Locate the cell with the specified text and output its (x, y) center coordinate. 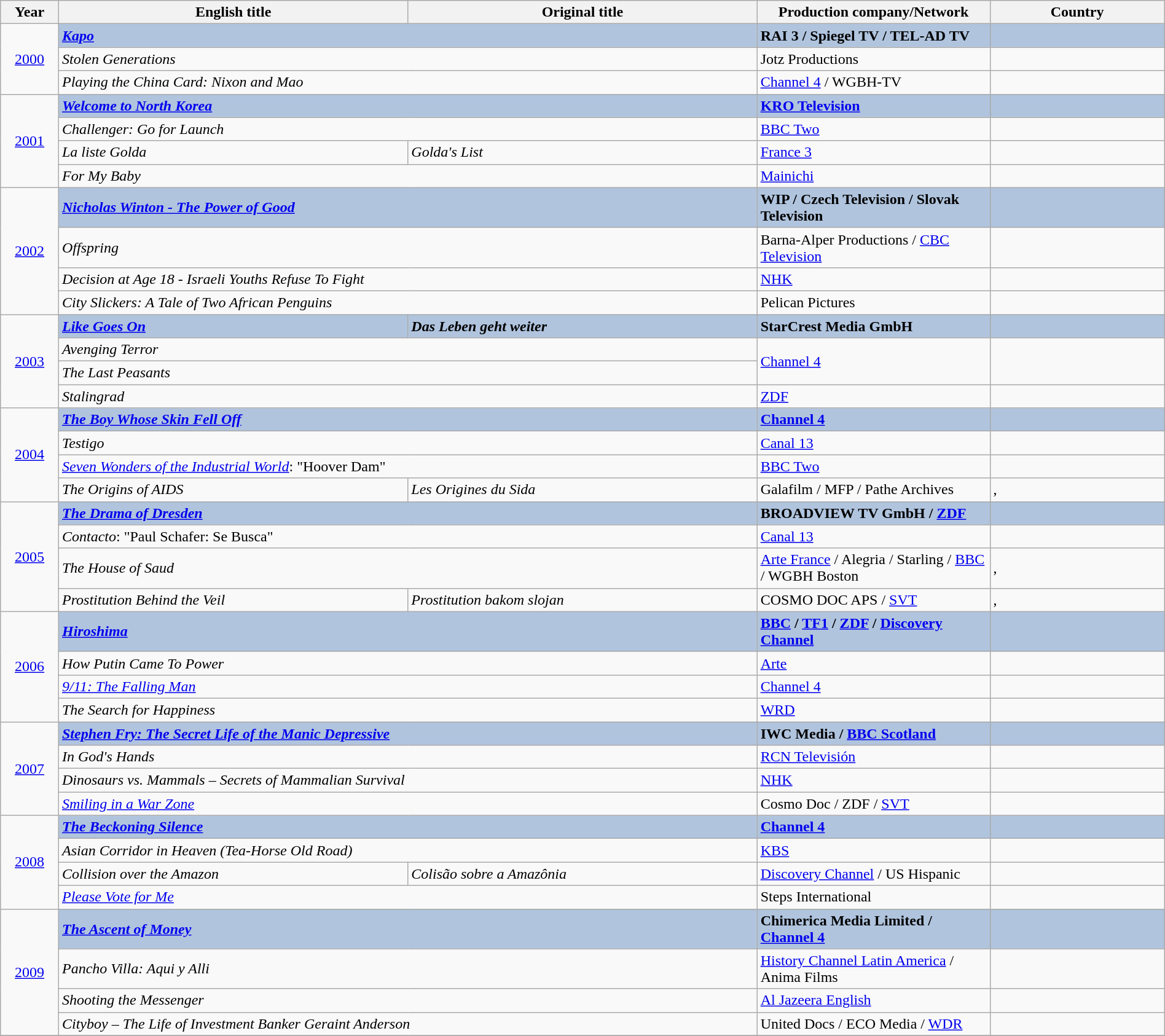
WIP / Czech Television / Slovak Television (874, 208)
StarCrest Media GmbH (874, 326)
2001 (29, 141)
2002 (29, 251)
The Origins of AIDS (233, 490)
Arte (874, 663)
KRO Television (874, 106)
Les Origines du Sida (582, 490)
In God's Hands (408, 757)
Asian Corridor in Heaven (Tea-Horse Old Road) (408, 850)
BBC / TF1 / ZDF / Discovery Channel (874, 632)
2007 (29, 768)
Smiling in a War Zone (408, 804)
For My Baby (408, 176)
Discovery Channel / US Hispanic (874, 874)
Golda's List (582, 152)
City Slickers: A Tale of Two African Penguins (408, 302)
Pelican Pictures (874, 302)
2006 (29, 666)
The Drama of Dresden (408, 513)
Collision over the Amazon (233, 874)
RCN Televisión (874, 757)
Jotz Productions (874, 59)
Prostitution bakom slojan (582, 600)
Year (29, 12)
KBS (874, 850)
Prostitution Behind the Veil (233, 600)
English title (233, 12)
Mainichi (874, 176)
The Last Peasants (408, 373)
History Channel Latin America / Anima Films (874, 968)
Cosmo Doc / ZDF / SVT (874, 804)
Challenger: Go for Launch (408, 129)
2000 (29, 59)
Offspring (408, 247)
Nicholas Winton - The Power of Good (408, 208)
IWC Media / BBC Scotland (874, 733)
Das Leben geht weiter (582, 326)
Arte France / Alegria / Starling / BBC / WGBH Boston (874, 568)
Shooting the Messenger (408, 1000)
2004 (29, 455)
Playing the China Card: Nixon and Mao (408, 82)
WRD (874, 710)
France 3 (874, 152)
Chimerica Media Limited / Channel 4 (874, 929)
Channel 4 / WGBH-TV (874, 82)
Barna-Alper Productions / CBC Television (874, 247)
Decision at Age 18 - Israeli Youths Refuse To Fight (408, 279)
Production company/Network (874, 12)
The Boy Whose Skin Fell Off (408, 420)
Country (1077, 12)
Cityboy – The Life of Investment Banker Geraint Anderson (408, 1024)
Original title (582, 12)
Like Goes On (233, 326)
Kapo (408, 36)
The Search for Happiness (408, 710)
Stolen Generations (408, 59)
COSMO DOC APS / SVT (874, 600)
Stalingrad (408, 396)
RAI 3 / Spiegel TV / TEL-AD TV (874, 36)
The Beckoning Silence (408, 827)
Al Jazeera English (874, 1000)
Contacto: "Paul Schafer: Se Busca" (408, 536)
BROADVIEW TV GmbH / ZDF (874, 513)
Dinosaurs vs. Mammals – Secrets of Mammalian Survival (408, 780)
Stephen Fry: The Secret Life of the Manic Depressive (408, 733)
Seven Wonders of the Industrial World: "Hoover Dam" (408, 466)
La liste Golda (233, 152)
Hiroshima (408, 632)
Pancho Villa: Aqui y Alli (408, 968)
ZDF (874, 396)
2003 (29, 361)
2008 (29, 862)
The House of Saud (408, 568)
How Putin Came To Power (408, 663)
2005 (29, 557)
9/11: The Falling Man (408, 686)
Welcome to North Korea (408, 106)
Steps International (874, 897)
Testigo (408, 443)
Galafilm / MFP / Pathe Archives (874, 490)
Colisão sobre a Amazônia (582, 874)
2009 (29, 972)
Avenging Terror (408, 350)
United Docs / ECO Media / WDR (874, 1024)
The Ascent of Money (408, 929)
Please Vote for Me (408, 897)
